Detect which cell encompasses the target text, then output its [x, y] center coordinate. 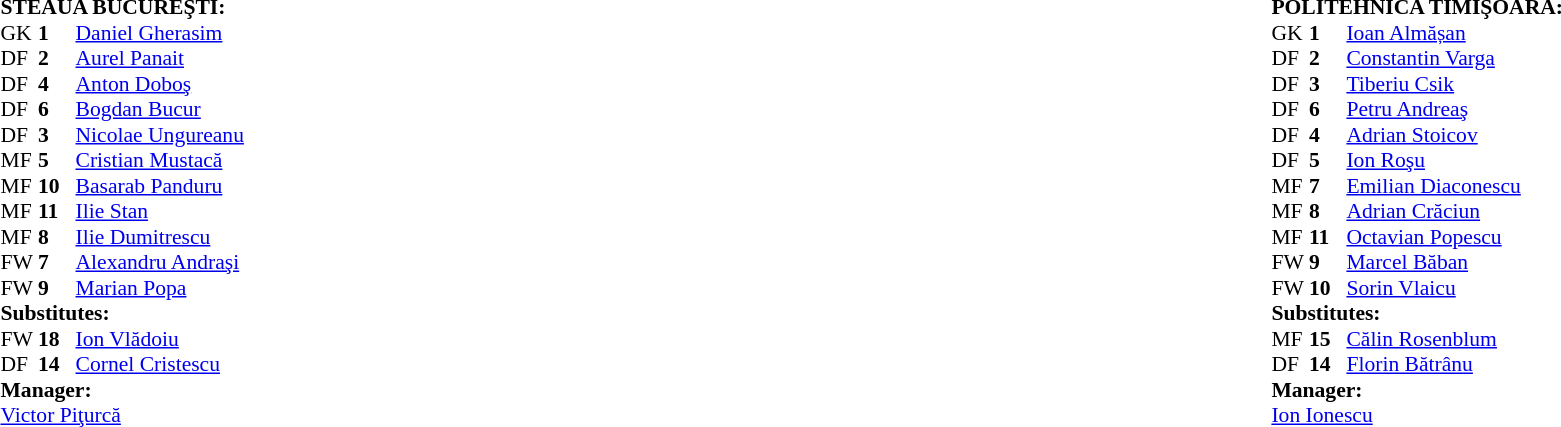
Nicolae Ungureanu [160, 135]
Daniel Gherasim [160, 33]
Basarab Panduru [160, 186]
18 [57, 339]
Cornel Cristescu [160, 365]
Ilie Stan [160, 211]
Bogdan Bucur [160, 109]
Ilie Dumitrescu [160, 237]
Anton Doboş [160, 84]
Aurel Panait [160, 59]
Ion Vlădoiu [160, 339]
Marian Popa [160, 288]
Alexandru Andraşi [160, 263]
Cristian Mustacă [160, 161]
15 [1328, 339]
Manager: [122, 390]
Substitutes: [122, 313]
